Find where the given text appears and provide that cell's center as (X, Y) coordinate. 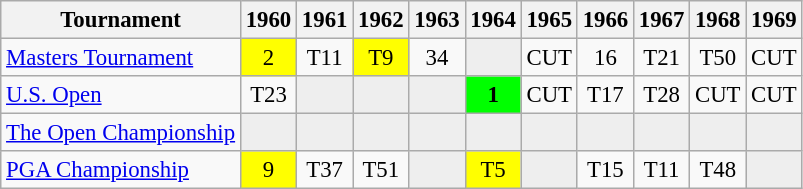
34 (437, 58)
T9 (381, 58)
9 (268, 170)
1961 (325, 20)
T37 (325, 170)
T15 (605, 170)
Tournament (121, 20)
2 (268, 58)
T21 (661, 58)
1968 (718, 20)
The Open Championship (121, 133)
1 (493, 95)
T5 (493, 170)
1966 (605, 20)
T23 (268, 95)
PGA Championship (121, 170)
1964 (493, 20)
1965 (549, 20)
1962 (381, 20)
T51 (381, 170)
1963 (437, 20)
T48 (718, 170)
T17 (605, 95)
1967 (661, 20)
T28 (661, 95)
1969 (774, 20)
1960 (268, 20)
Masters Tournament (121, 58)
16 (605, 58)
T50 (718, 58)
U.S. Open (121, 95)
